Search for the cell housing the specified text and yield its [x, y] center coordinate. 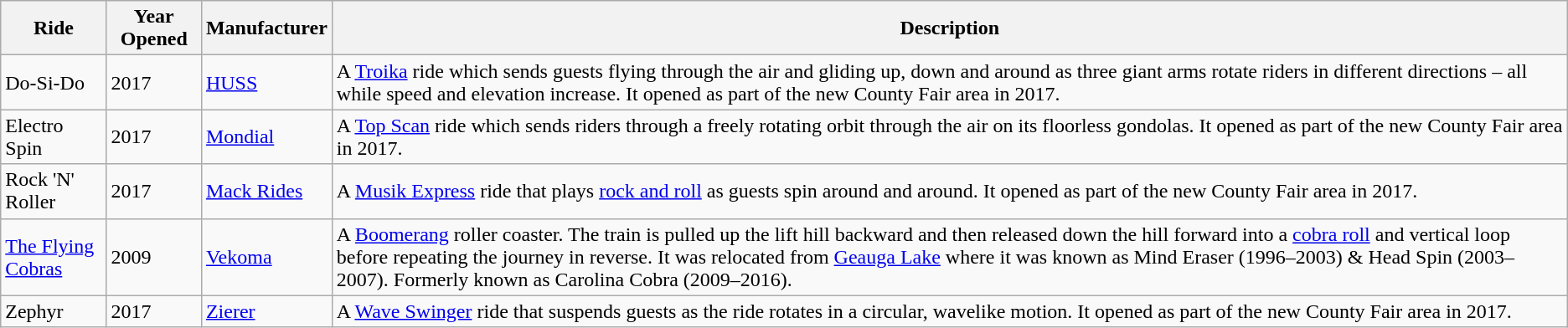
Mondial [266, 137]
2009 [154, 257]
Description [950, 28]
Zephyr [54, 311]
Vekoma [266, 257]
Mack Rides [266, 191]
Zierer [266, 311]
Manufacturer [266, 28]
A Wave Swinger ride that suspends guests as the ride rotates in a circular, wavelike motion. It opened as part of the new County Fair area in 2017. [950, 311]
Year Opened [154, 28]
HUSS [266, 82]
The Flying Cobras [54, 257]
Electro Spin [54, 137]
Ride [54, 28]
Do-Si-Do [54, 82]
Rock 'N' Roller [54, 191]
A Musik Express ride that plays rock and roll as guests spin around and around. It opened as part of the new County Fair area in 2017. [950, 191]
